Locate the cell with the specified text and output its [X, Y] center coordinate. 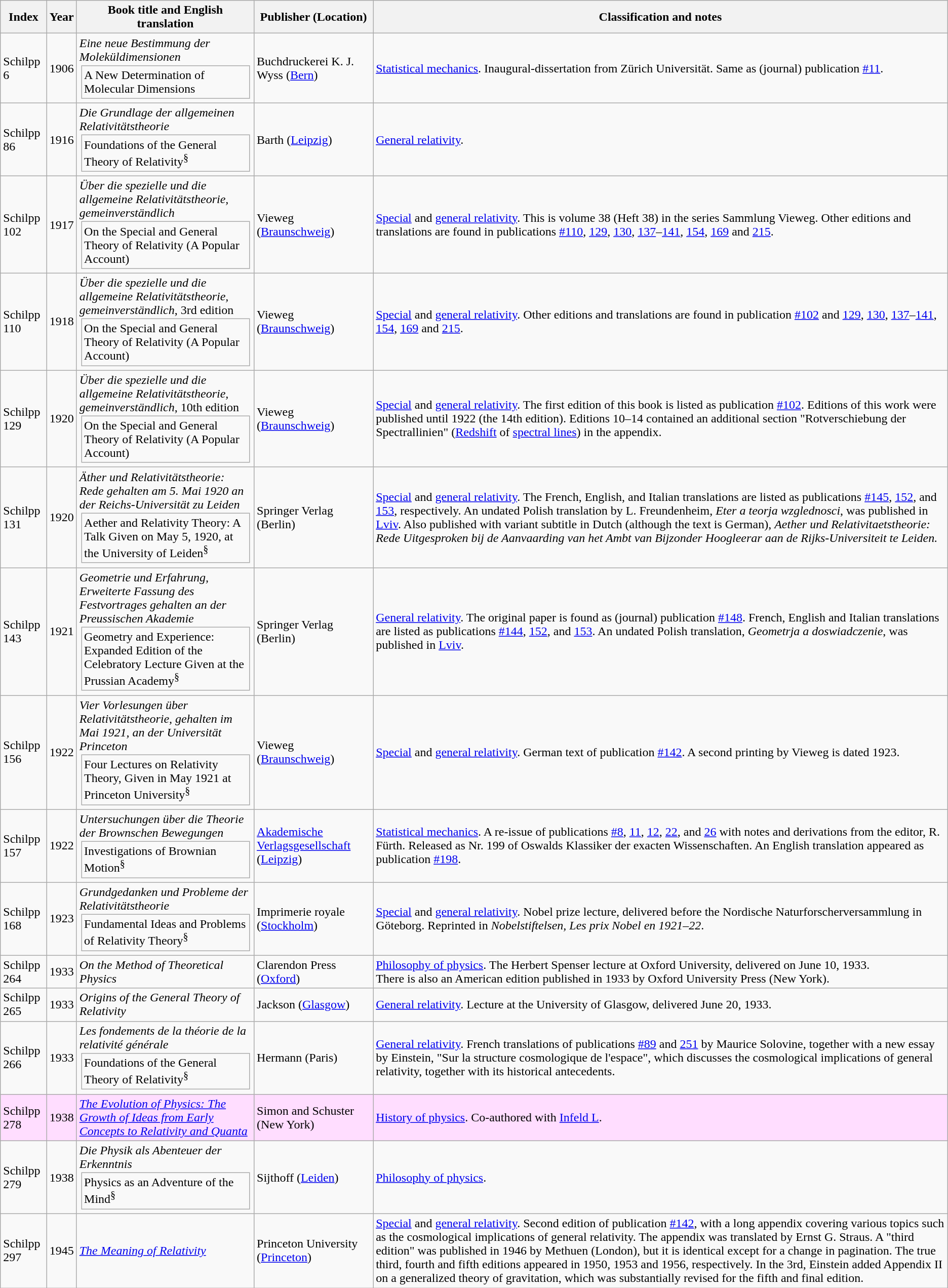
The Evolution of Physics: The Growth of Ideas from Early Concepts to Relativity and Quanta [165, 1117]
1921 [62, 632]
History of physics. Co-authored with Infeld L. [660, 1117]
Schilpp 278 [23, 1117]
On the Method of Theoretical Physics [165, 971]
A New Determination of Molecular Dimensions [165, 82]
Schilpp 168 [23, 919]
1918 [62, 322]
Classification and notes [660, 17]
Statistical mechanics. Inaugural-dissertation from Zürich Universität. Same as (journal) publication #11. [660, 68]
1906 [62, 68]
Schilpp 110 [23, 322]
Aether and Relativity Theory: A Talk Given on May 5, 1920, at the University of Leiden§ [165, 538]
1917 [62, 225]
Book title and English translation [165, 17]
Schilpp 86 [23, 139]
Schilpp 131 [23, 517]
Über die spezielle und die allgemeine Relativitätstheorie, gemeinverständlich On the Special and General Theory of Relativity (A Popular Account) [165, 225]
Index [23, 17]
Year [62, 17]
General relativity. Lecture at the University of Glasgow, delivered June 20, 1933. [660, 1005]
Publisher (Location) [314, 17]
Jackson (Glasgow) [314, 1005]
Die Physik als Abenteuer der Erkenntnis Physics as an Adventure of the Mind§ [165, 1177]
Simon and Schuster (New York) [314, 1117]
1945 [62, 1251]
Philosophy of physics. [660, 1177]
Special and general relativity. Other editions and translations are found in publication #102 and 129, 130, 137–141, 154, 169 and 215. [660, 322]
Schilpp 6 [23, 68]
Eine neue Bestimmung der Moleküldimensionen A New Determination of Molecular Dimensions [165, 68]
Schilpp 297 [23, 1251]
Fundamental Ideas and Problems of Relativity Theory§ [165, 932]
Buchdruckerei K. J. Wyss (Bern) [314, 68]
Schilpp 129 [23, 419]
Special and general relativity. German text of publication #142. A second printing by Vieweg is dated 1923. [660, 753]
Investigations of Brownian Motion§ [165, 859]
Schilpp 143 [23, 632]
Schilpp 266 [23, 1058]
1923 [62, 919]
General relativity. [660, 139]
Akademische Verlagsgesellschaft (Leipzig) [314, 846]
The Meaning of Relativity [165, 1251]
Physics as an Adventure of the Mind§ [165, 1191]
Grundgedanken und Probleme der Relativitätstheorie Fundamental Ideas and Problems of Relativity Theory§ [165, 919]
Untersuchungen über die Theorie der Brownschen Bewegungen Investigations of Brownian Motion§ [165, 846]
Die Grundlage der allgemeinen Relativitätstheorie Foundations of the General Theory of Relativity§ [165, 139]
Imprimerie royale (Stockholm) [314, 919]
Barth (Leipzig) [314, 139]
Schilpp 279 [23, 1177]
Schilpp 264 [23, 971]
Origins of the General Theory of Relativity [165, 1005]
Geometry and Experience: Expanded Edition of the Celebratory Lecture Given at the Prussian Academy§ [165, 658]
Schilpp 156 [23, 753]
Sijthoff (Leiden) [314, 1177]
Schilpp 265 [23, 1005]
Schilpp 157 [23, 846]
Princeton University (Princeton) [314, 1251]
Schilpp 102 [23, 225]
1916 [62, 139]
Four Lectures on Relativity Theory, Given in May 1921 at Princeton University§ [165, 779]
Hermann (Paris) [314, 1058]
Les fondements de la théorie de la relativité générale Foundations of the General Theory of Relativity§ [165, 1058]
Clarendon Press (Oxford) [314, 971]
